Scan for the cell matching the given text and deliver its [x, y] coordinate at center. 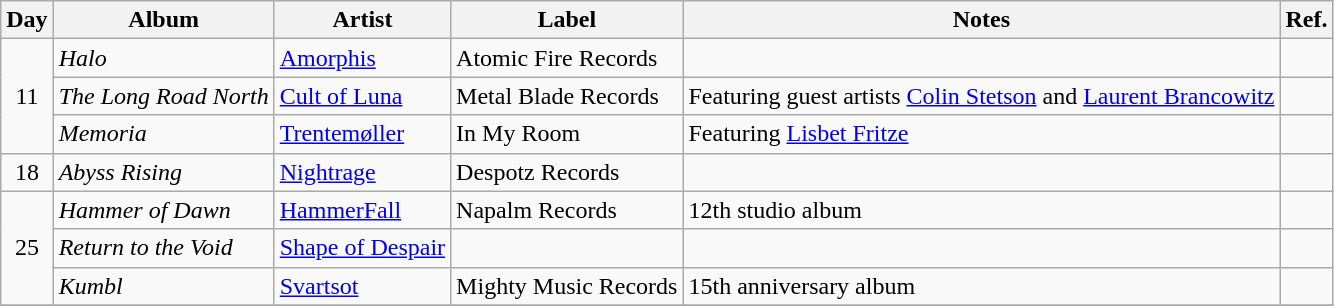
15th anniversary album [982, 286]
Despotz Records [567, 172]
The Long Road North [164, 96]
Shape of Despair [362, 248]
Halo [164, 58]
11 [27, 96]
Kumbl [164, 286]
Napalm Records [567, 210]
Svartsot [362, 286]
12th studio album [982, 210]
Trentemøller [362, 134]
Amorphis [362, 58]
Notes [982, 20]
18 [27, 172]
Abyss Rising [164, 172]
Mighty Music Records [567, 286]
Metal Blade Records [567, 96]
Label [567, 20]
Featuring guest artists Colin Stetson and Laurent Brancowitz [982, 96]
Album [164, 20]
25 [27, 248]
Day [27, 20]
HammerFall [362, 210]
Return to the Void [164, 248]
Atomic Fire Records [567, 58]
In My Room [567, 134]
Memoria [164, 134]
Cult of Luna [362, 96]
Nightrage [362, 172]
Artist [362, 20]
Hammer of Dawn [164, 210]
Ref. [1306, 20]
Featuring Lisbet Fritze [982, 134]
